Extract the (X, Y) coordinate from the center of the cell holding the provided text.  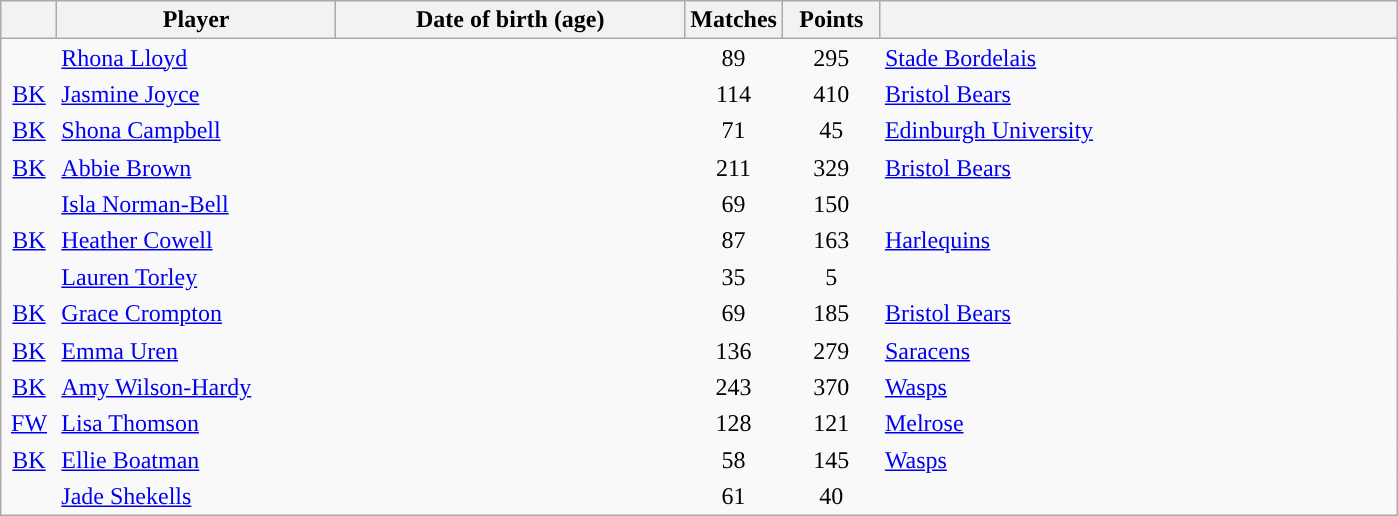
58 (734, 460)
121 (831, 424)
Edinburgh University (1138, 132)
Melrose (1138, 424)
Shona Campbell (196, 132)
89 (734, 58)
Player (196, 20)
Date of birth (age) (510, 20)
329 (831, 168)
Jasmine Joyce (196, 94)
Heather Cowell (196, 240)
Lauren Torley (196, 278)
136 (734, 350)
Harlequins (1138, 240)
45 (831, 132)
Amy Wilson-Hardy (196, 388)
FW (29, 424)
243 (734, 388)
87 (734, 240)
Stade Bordelais (1138, 58)
410 (831, 94)
5 (831, 278)
163 (831, 240)
145 (831, 460)
Isla Norman-Bell (196, 204)
128 (734, 424)
150 (831, 204)
Emma Uren (196, 350)
279 (831, 350)
185 (831, 314)
114 (734, 94)
Points (831, 20)
Abbie Brown (196, 168)
71 (734, 132)
61 (734, 496)
Matches (734, 20)
Lisa Thomson (196, 424)
Ellie Boatman (196, 460)
40 (831, 496)
211 (734, 168)
Rhona Lloyd (196, 58)
Saracens (1138, 350)
Grace Crompton (196, 314)
370 (831, 388)
35 (734, 278)
Jade Shekells (196, 496)
295 (831, 58)
